Pinpoint the cell where the given text exists, returning its [x, y] midpoint coordinate. 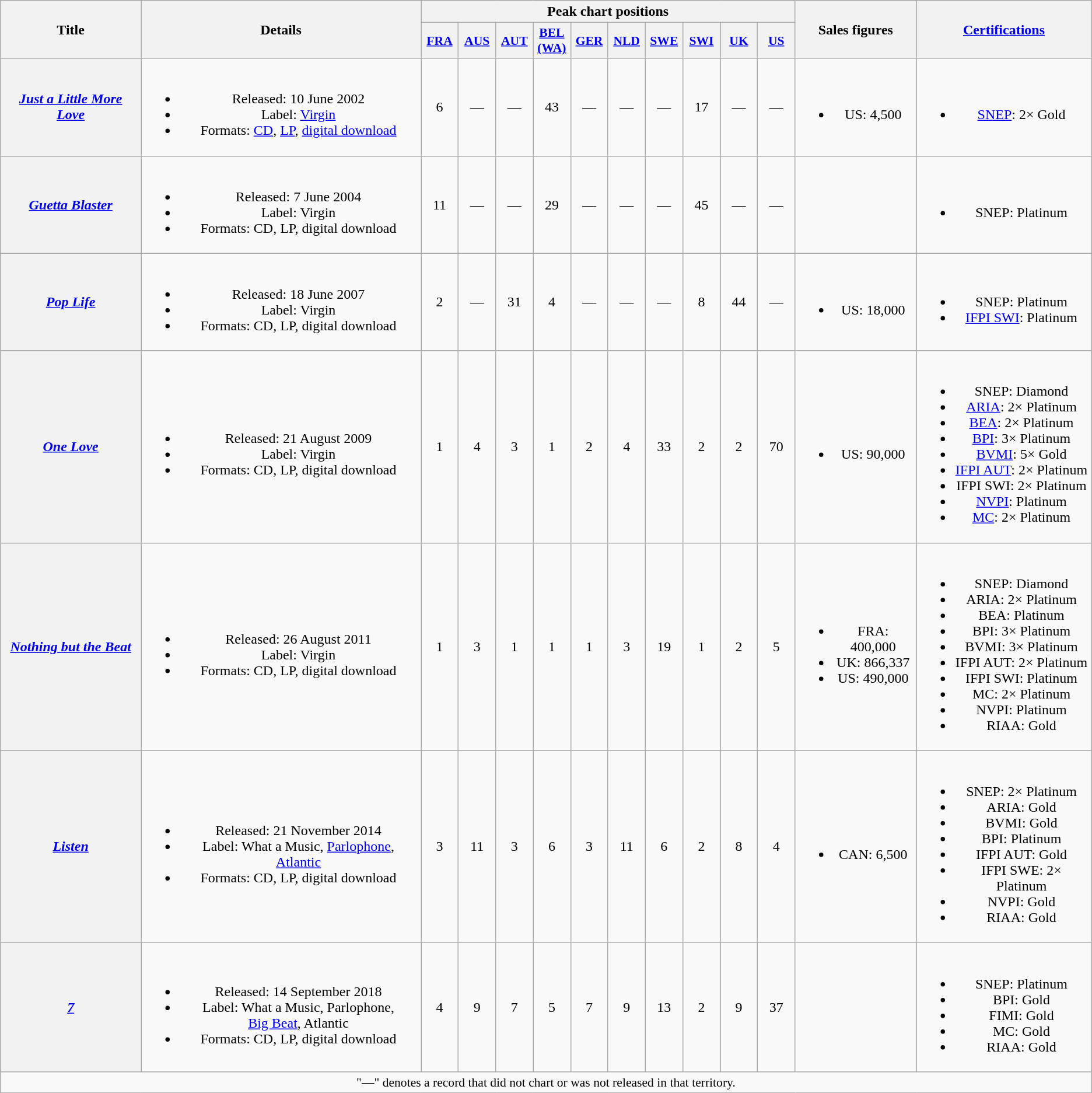
Just a Little More Love [71, 107]
SNEP: 2× Gold [1004, 107]
19 [664, 647]
Released: 18 June 2007Label: VirginFormats: CD, LP, digital download [281, 302]
Released: 21 August 2009Label: VirginFormats: CD, LP, digital download [281, 447]
43 [552, 107]
SNEP: PlatinumIFPI SWI: Platinum [1004, 302]
BEL(WA) [552, 41]
US: 4,500 [856, 107]
29 [552, 204]
GER [589, 41]
"—" denotes a record that did not chart or was not released in that territory. [546, 1082]
US [776, 41]
SNEP: 2× PlatinumARIA: GoldBVMI: GoldBPI: PlatinumIFPI AUT: GoldIFPI SWE: 2× PlatinumNVPI: GoldRIAA: Gold [1004, 846]
Details [281, 29]
Title [71, 29]
33 [664, 447]
FRA [440, 41]
37 [776, 1007]
NLD [626, 41]
Pop Life [71, 302]
SNEP: DiamondARIA: 2× PlatinumBEA: 2× PlatinumBPI: 3× PlatinumBVMI: 5× GoldIFPI AUT: 2× PlatinumIFPI SWI: 2× PlatinumNVPI: PlatinumMC: 2× Platinum [1004, 447]
45 [701, 204]
Guetta Blaster [71, 204]
Released: 10 June 2002Label: VirginFormats: CD, LP, digital download [281, 107]
SWE [664, 41]
UK [738, 41]
SNEP: PlatinumBPI: GoldFIMI: GoldMC: GoldRIAA: Gold [1004, 1007]
Sales figures [856, 29]
Released: 26 August 2011Label: VirginFormats: CD, LP, digital download [281, 647]
Released: 14 September 2018Label: What a Music, Parlophone,Big Beat, AtlanticFormats: CD, LP, digital download [281, 1007]
31 [514, 302]
US: 18,000 [856, 302]
70 [776, 447]
Peak chart positions [608, 12]
FRA: 400,000UK: 866,337US: 490,000 [856, 647]
Released: 21 November 2014Label: What a Music, Parlophone, AtlanticFormats: CD, LP, digital download [281, 846]
US: 90,000 [856, 447]
AUS [477, 41]
Released: 7 June 2004Label: VirginFormats: CD, LP, digital download [281, 204]
CAN: 6,500 [856, 846]
13 [664, 1007]
44 [738, 302]
SWI [701, 41]
One Love [71, 447]
AUT [514, 41]
SNEP: Platinum [1004, 204]
Nothing but the Beat [71, 647]
Certifications [1004, 29]
Listen [71, 846]
17 [701, 107]
